For the text-containing cell, return its midpoint in [X, Y] coordinate format. 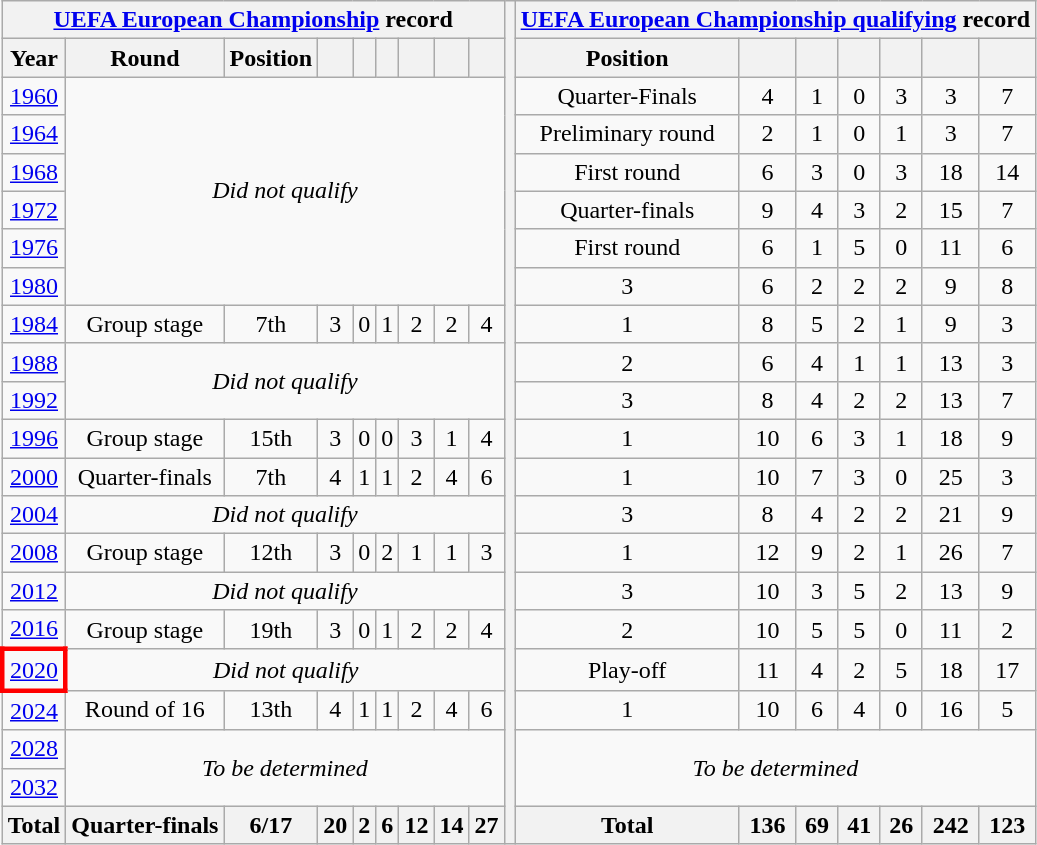
2020 [34, 670]
136 [768, 825]
Preliminary round [627, 134]
15 [950, 210]
69 [817, 825]
UEFA European Championship qualifying record [776, 20]
1968 [34, 172]
1980 [34, 286]
2032 [34, 787]
Year [34, 58]
12th [271, 553]
1992 [34, 400]
17 [1008, 670]
27 [486, 825]
242 [950, 825]
Round [145, 58]
41 [859, 825]
2016 [34, 630]
25 [950, 477]
UEFA European Championship record [253, 20]
15th [271, 438]
1996 [34, 438]
1976 [34, 248]
6/17 [271, 825]
123 [1008, 825]
Play-off [627, 670]
1988 [34, 362]
2008 [34, 553]
1972 [34, 210]
1984 [34, 324]
13th [271, 710]
2000 [34, 477]
1960 [34, 96]
21 [950, 515]
2004 [34, 515]
1964 [34, 134]
Round of 16 [145, 710]
2028 [34, 749]
19th [271, 630]
16 [950, 710]
2024 [34, 710]
Quarter-Finals [627, 96]
20 [336, 825]
2012 [34, 591]
